Identify which cell holds the provided text, then report its [x, y] central coordinate. 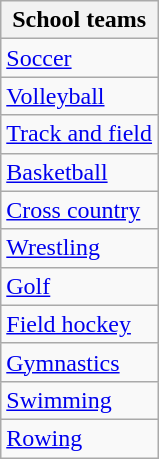
Wrestling [80, 248]
Field hockey [80, 324]
Gymnastics [80, 362]
Golf [80, 286]
Swimming [80, 400]
Soccer [80, 58]
Rowing [80, 438]
School teams [80, 20]
Cross country [80, 210]
Track and field [80, 134]
Basketball [80, 172]
Volleyball [80, 96]
